From the cell containing the given text, extract its center point as [x, y] coordinate. 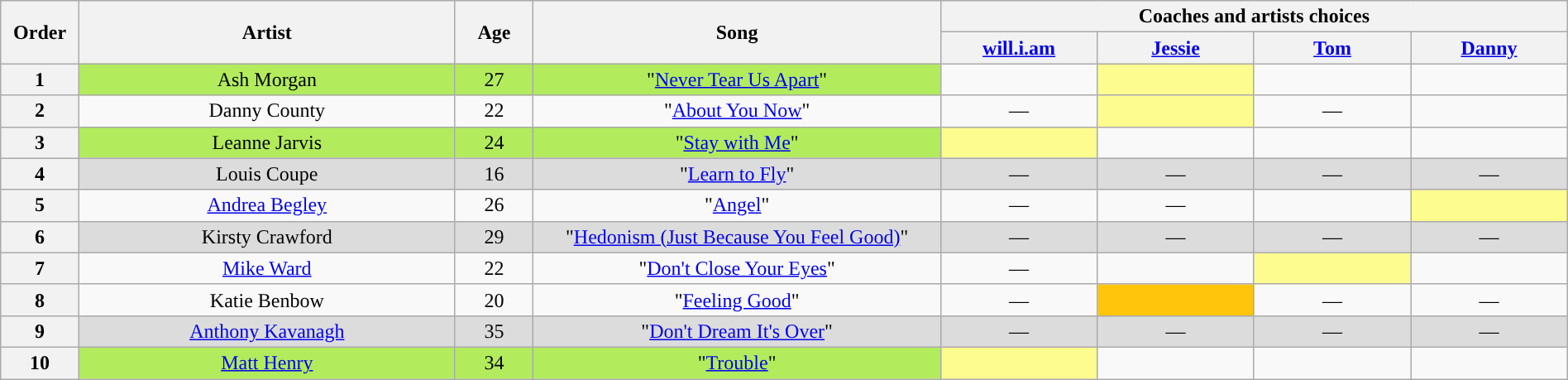
9 [40, 331]
1 [40, 79]
Matt Henry [266, 363]
4 [40, 174]
"Don't Close Your Eyes" [738, 268]
Danny County [266, 111]
2 [40, 111]
Leanne Jarvis [266, 142]
"Never Tear Us Apart" [738, 79]
Ash Morgan [266, 79]
Age [495, 32]
3 [40, 142]
27 [495, 79]
Mike Ward [266, 268]
5 [40, 205]
Kirsty Crawford [266, 237]
Artist [266, 32]
Jessie [1176, 48]
34 [495, 363]
Order [40, 32]
"Feeling Good" [738, 300]
26 [495, 205]
"Stay with Me" [738, 142]
10 [40, 363]
"About You Now" [738, 111]
Song [738, 32]
8 [40, 300]
20 [495, 300]
Louis Coupe [266, 174]
"Angel" [738, 205]
Coaches and artists choices [1254, 17]
Danny [1489, 48]
Anthony Kavanagh [266, 331]
29 [495, 237]
"Trouble" [738, 363]
"Learn to Fly" [738, 174]
7 [40, 268]
"Hedonism (Just Because You Feel Good)" [738, 237]
"Don't Dream It's Over" [738, 331]
6 [40, 237]
Andrea Begley [266, 205]
will.i.am [1019, 48]
Tom [1331, 48]
35 [495, 331]
24 [495, 142]
16 [495, 174]
Katie Benbow [266, 300]
